Detect which cell encompasses the target text, then output its [x, y] center coordinate. 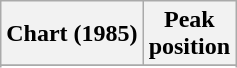
Peak position [189, 34]
Chart (1985) [72, 34]
